Detect which cell encompasses the target text, then output its [x, y] center coordinate. 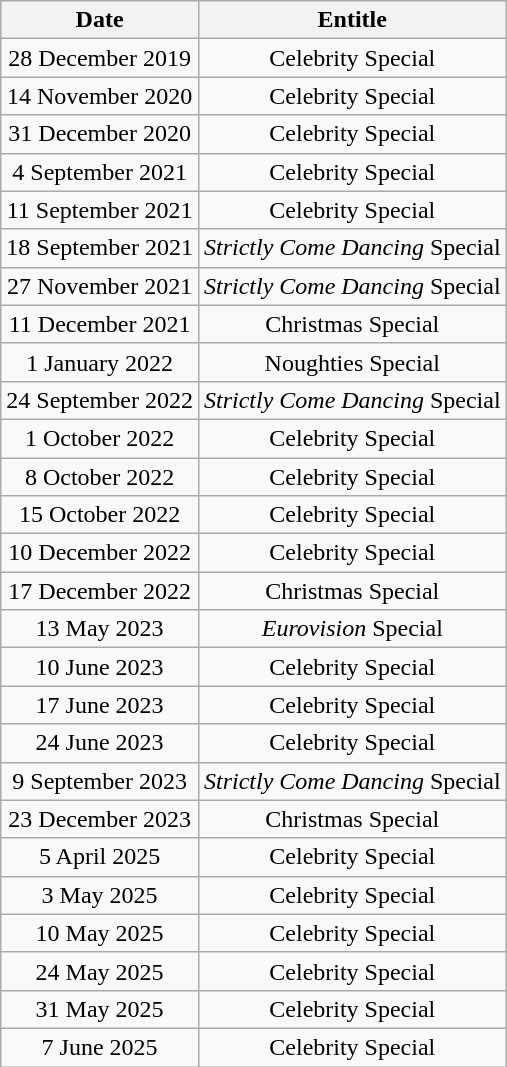
14 November 2020 [100, 96]
11 September 2021 [100, 210]
5 April 2025 [100, 857]
10 June 2023 [100, 667]
24 May 2025 [100, 971]
31 May 2025 [100, 1009]
10 December 2022 [100, 553]
24 September 2022 [100, 400]
Date [100, 20]
Noughties Special [352, 362]
11 December 2021 [100, 324]
1 October 2022 [100, 438]
28 December 2019 [100, 58]
24 June 2023 [100, 743]
18 September 2021 [100, 248]
17 December 2022 [100, 591]
13 May 2023 [100, 629]
23 December 2023 [100, 819]
9 September 2023 [100, 781]
Entitle [352, 20]
Eurovision Special [352, 629]
8 October 2022 [100, 477]
1 January 2022 [100, 362]
15 October 2022 [100, 515]
27 November 2021 [100, 286]
3 May 2025 [100, 895]
31 December 2020 [100, 134]
4 September 2021 [100, 172]
17 June 2023 [100, 705]
10 May 2025 [100, 933]
7 June 2025 [100, 1047]
